Search for the cell housing the specified text and yield its (X, Y) center coordinate. 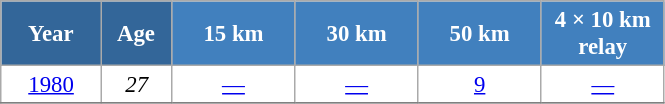
Age (136, 34)
Year (52, 34)
4 × 10 km relay (602, 34)
27 (136, 85)
15 km (234, 34)
50 km (480, 34)
1980 (52, 85)
9 (480, 85)
30 km (356, 34)
